Output the [x, y] coordinate of the center of the cell containing the given text.  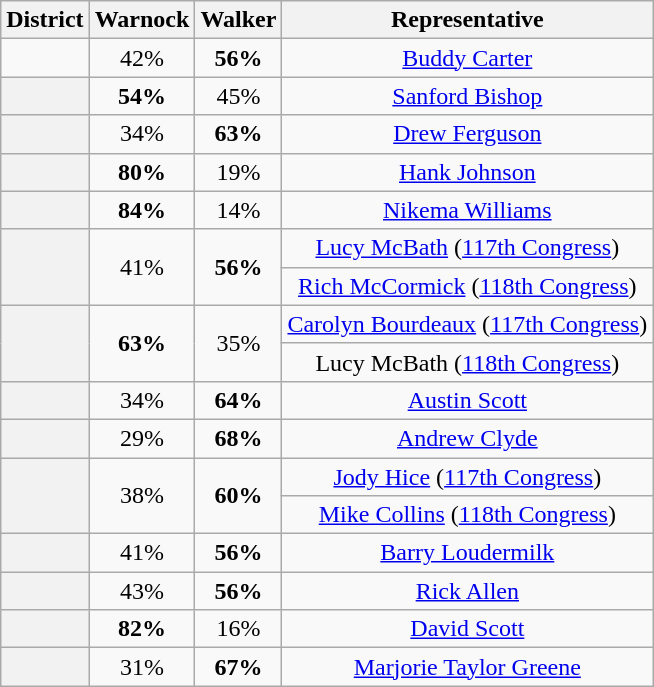
Jody Hice (117th Congress) [468, 477]
68% [238, 438]
Rick Allen [468, 591]
60% [238, 496]
Warnock [142, 20]
35% [238, 343]
Marjorie Taylor Greene [468, 667]
82% [142, 629]
Barry Loudermilk [468, 553]
Carolyn Bourdeaux (117th Congress) [468, 324]
Rich McCormick (118th Congress) [468, 286]
Hank Johnson [468, 172]
District [45, 20]
Andrew Clyde [468, 438]
80% [142, 172]
64% [238, 400]
Lucy McBath (118th Congress) [468, 362]
Representative [468, 20]
38% [142, 496]
Austin Scott [468, 400]
Nikema Williams [468, 210]
Buddy Carter [468, 58]
Sanford Bishop [468, 96]
Mike Collins (118th Congress) [468, 515]
42% [142, 58]
16% [238, 629]
45% [238, 96]
54% [142, 96]
Walker [238, 20]
Drew Ferguson [468, 134]
19% [238, 172]
43% [142, 591]
29% [142, 438]
14% [238, 210]
31% [142, 667]
67% [238, 667]
Lucy McBath (117th Congress) [468, 248]
84% [142, 210]
David Scott [468, 629]
